Pinpoint the cell where the given text exists, returning its [X, Y] midpoint coordinate. 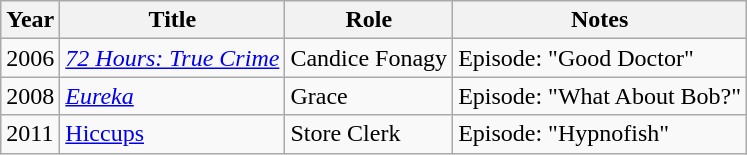
Episode: "What About Bob?" [600, 96]
2011 [30, 134]
Episode: "Good Doctor" [600, 58]
Notes [600, 20]
Candice Fonagy [369, 58]
72 Hours: True Crime [172, 58]
Title [172, 20]
Grace [369, 96]
Eureka [172, 96]
Role [369, 20]
2008 [30, 96]
Hiccups [172, 134]
Episode: "Hypnofish" [600, 134]
Store Clerk [369, 134]
2006 [30, 58]
Year [30, 20]
